Identify which cell holds the provided text, then report its [x, y] central coordinate. 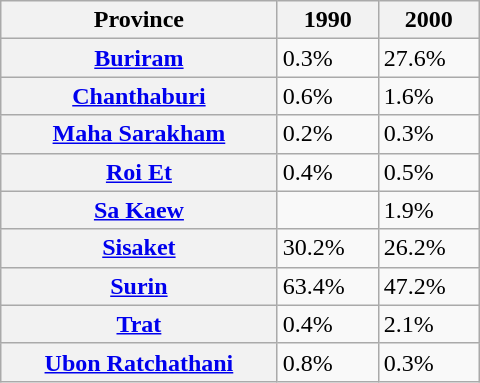
47.2% [428, 286]
1.9% [428, 210]
Chanthaburi [139, 96]
0.5% [428, 172]
26.2% [428, 248]
Trat [139, 324]
Roi Et [139, 172]
Sa Kaew [139, 210]
0.6% [328, 96]
27.6% [428, 58]
30.2% [328, 248]
Maha Sarakham [139, 134]
Surin [139, 286]
2000 [428, 20]
Ubon Ratchathani [139, 362]
Buriram [139, 58]
Sisaket [139, 248]
2.1% [428, 324]
0.2% [328, 134]
1990 [328, 20]
1.6% [428, 96]
0.8% [328, 362]
Province [139, 20]
63.4% [328, 286]
